From the cell containing the given text, extract its center point as [X, Y] coordinate. 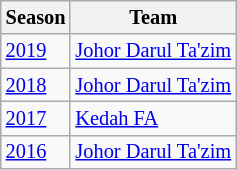
2016 [36, 152]
2018 [36, 85]
Season [36, 17]
2017 [36, 118]
Kedah FA [153, 118]
Team [153, 17]
2019 [36, 51]
